Search for the cell housing the specified text and yield its (X, Y) center coordinate. 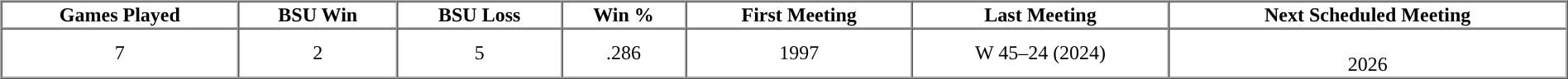
2026 (1368, 53)
5 (480, 53)
Games Played (121, 15)
W 45–24 (2024) (1040, 53)
.286 (624, 53)
BSU Win (318, 15)
Win % (624, 15)
First Meeting (799, 15)
Last Meeting (1040, 15)
1997 (799, 53)
2 (318, 53)
7 (121, 53)
BSU Loss (480, 15)
Next Scheduled Meeting (1368, 15)
